Locate the cell with the specified text and output its (X, Y) center coordinate. 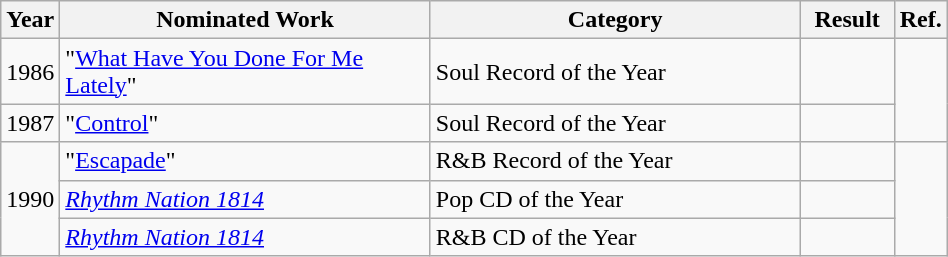
Pop CD of the Year (615, 199)
Ref. (920, 20)
R&B CD of the Year (615, 237)
"Control" (245, 123)
"Escapade" (245, 161)
1987 (30, 123)
"What Have You Done For Me Lately" (245, 72)
1986 (30, 72)
Nominated Work (245, 20)
1990 (30, 199)
Year (30, 20)
R&B Record of the Year (615, 161)
Category (615, 20)
Result (847, 20)
